Determine the (x, y) coordinate at the center of the cell enclosing the given text.  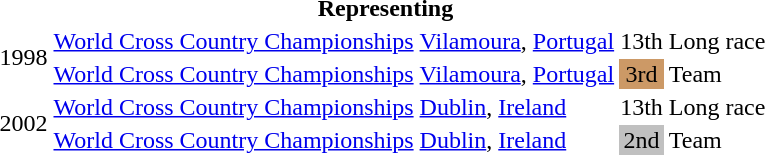
2nd (642, 140)
3rd (642, 74)
